Determine the [x, y] coordinate at the center of the cell enclosing the given text.  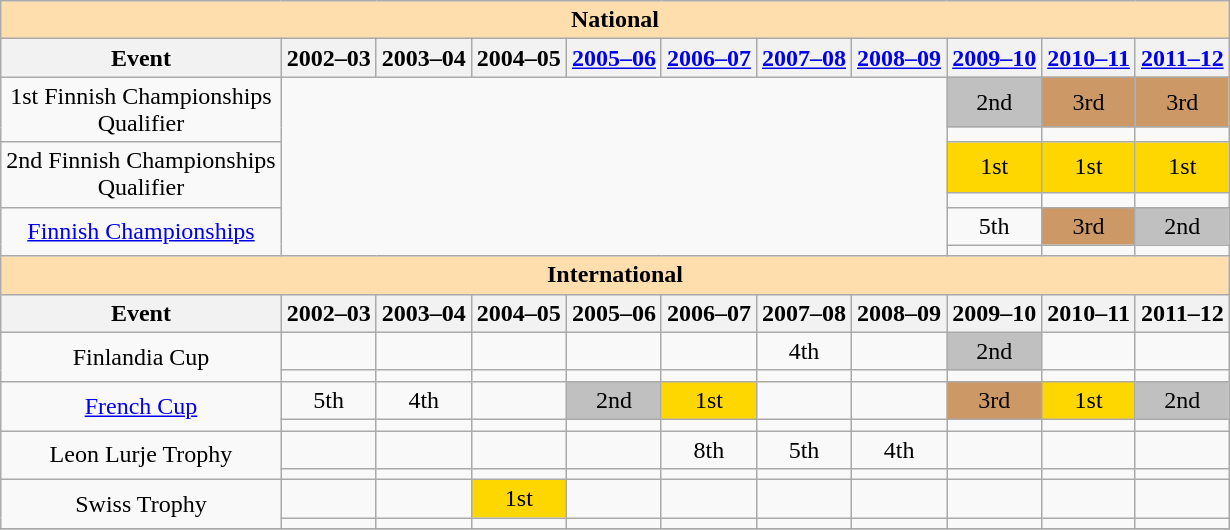
Leon Lurje Trophy [141, 454]
Finnish Championships [141, 232]
International [615, 275]
1st Finnish ChampionshipsQualifier [141, 110]
2nd Finnish ChampionshipsQualifier [141, 174]
Finlandia Cup [141, 356]
French Cup [141, 406]
8th [708, 449]
National [615, 20]
Swiss Trophy [141, 504]
